Capture the cell that displays the provided text and extract its [x, y] central coordinate. 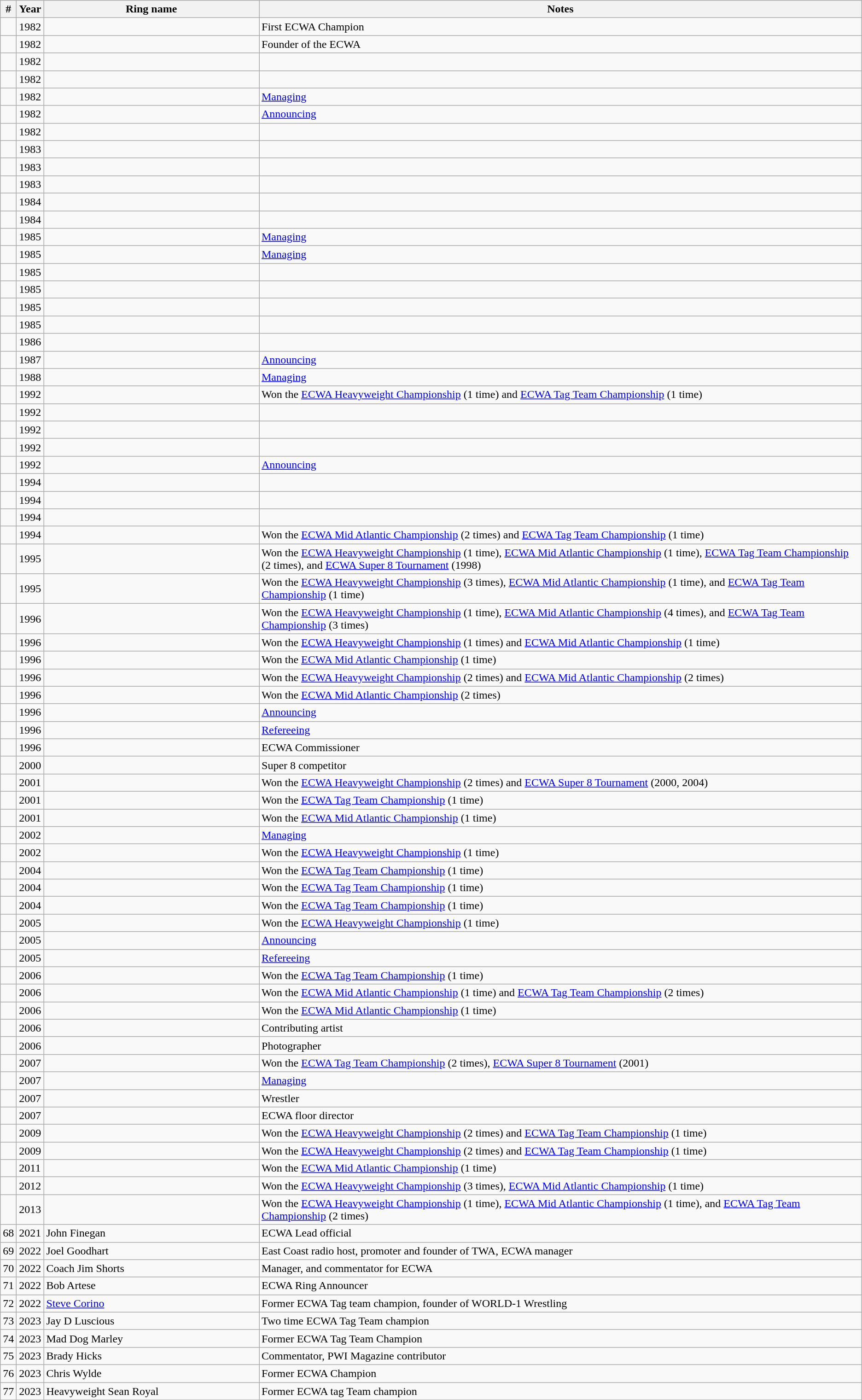
2013 [30, 1209]
Won the ECWA Mid Atlantic Championship (1 time) and ECWA Tag Team Championship (2 times) [560, 993]
Bob Artese [151, 1286]
Manager, and commentator for ECWA [560, 1268]
First ECWA Champion [560, 27]
Former ECWA Tag team champion, founder of WORLD-1 Wrestling [560, 1303]
2011 [30, 1168]
72 [8, 1303]
74 [8, 1338]
Won the ECWA Mid Atlantic Championship (2 times) [560, 695]
Steve Corino [151, 1303]
ECWA floor director [560, 1116]
Ring name [151, 9]
75 [8, 1356]
Coach Jim Shorts [151, 1268]
Won the ECWA Heavyweight Championship (3 times), ECWA Mid Atlantic Championship (1 time), and ECWA Tag Team Championship (1 time) [560, 589]
Commentator, PWI Magazine contributor [560, 1356]
2000 [30, 765]
69 [8, 1251]
Won the ECWA Heavyweight Championship (2 times) and ECWA Mid Atlantic Championship (2 times) [560, 677]
76 [8, 1373]
Won the ECWA Heavyweight Championship (1 times) and ECWA Mid Atlantic Championship (1 time) [560, 642]
Joel Goodhart [151, 1251]
Year [30, 9]
Former ECWA Champion [560, 1373]
2021 [30, 1233]
Notes [560, 9]
Super 8 competitor [560, 765]
73 [8, 1321]
68 [8, 1233]
Heavyweight Sean Royal [151, 1391]
77 [8, 1391]
Won the ECWA Heavyweight Championship (1 time), ECWA Mid Atlantic Championship (4 times), and ECWA Tag Team Championship (3 times) [560, 619]
Mad Dog Marley [151, 1338]
1988 [30, 377]
ECWA Lead official [560, 1233]
Photographer [560, 1045]
Won the ECWA Mid Atlantic Championship (2 times) and ECWA Tag Team Championship (1 time) [560, 535]
Contributing artist [560, 1028]
Former ECWA tag Team champion [560, 1391]
East Coast radio host, promoter and founder of TWA, ECWA manager [560, 1251]
ECWA Ring Announcer [560, 1286]
1986 [30, 342]
Brady Hicks [151, 1356]
1987 [30, 360]
Jay D Luscious [151, 1321]
Won the ECWA Heavyweight Championship (1 time), ECWA Mid Atlantic Championship (1 time), and ECWA Tag Team Championship (2 times) [560, 1209]
2012 [30, 1186]
Chris Wylde [151, 1373]
Won the ECWA Heavyweight Championship (1 time) and ECWA Tag Team Championship (1 time) [560, 395]
Wrestler [560, 1098]
John Finegan [151, 1233]
71 [8, 1286]
Former ECWA Tag Team Champion [560, 1338]
Founder of the ECWA [560, 44]
Won the ECWA Heavyweight Championship (3 times), ECWA Mid Atlantic Championship (1 time) [560, 1186]
Won the ECWA Tag Team Championship (2 times), ECWA Super 8 Tournament (2001) [560, 1063]
ECWA Commissioner [560, 747]
# [8, 9]
70 [8, 1268]
Two time ECWA Tag Team champion [560, 1321]
Won the ECWA Heavyweight Championship (2 times) and ECWA Super 8 Tournament (2000, 2004) [560, 782]
